Scan for the cell matching the given text and deliver its [x, y] coordinate at center. 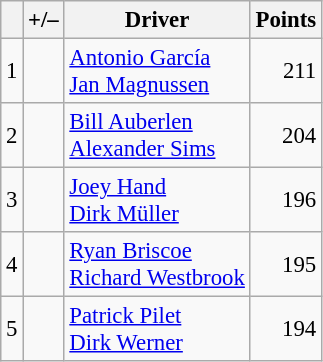
Ryan Briscoe Richard Westbrook [157, 264]
Driver [157, 20]
1 [12, 72]
Points [286, 20]
2 [12, 136]
Antonio García Jan Magnussen [157, 72]
5 [12, 330]
3 [12, 200]
+/– [44, 20]
204 [286, 136]
195 [286, 264]
Patrick Pilet Dirk Werner [157, 330]
Joey Hand Dirk Müller [157, 200]
194 [286, 330]
196 [286, 200]
4 [12, 264]
Bill Auberlen Alexander Sims [157, 136]
211 [286, 72]
